Identify which cell holds the provided text, then report its [x, y] central coordinate. 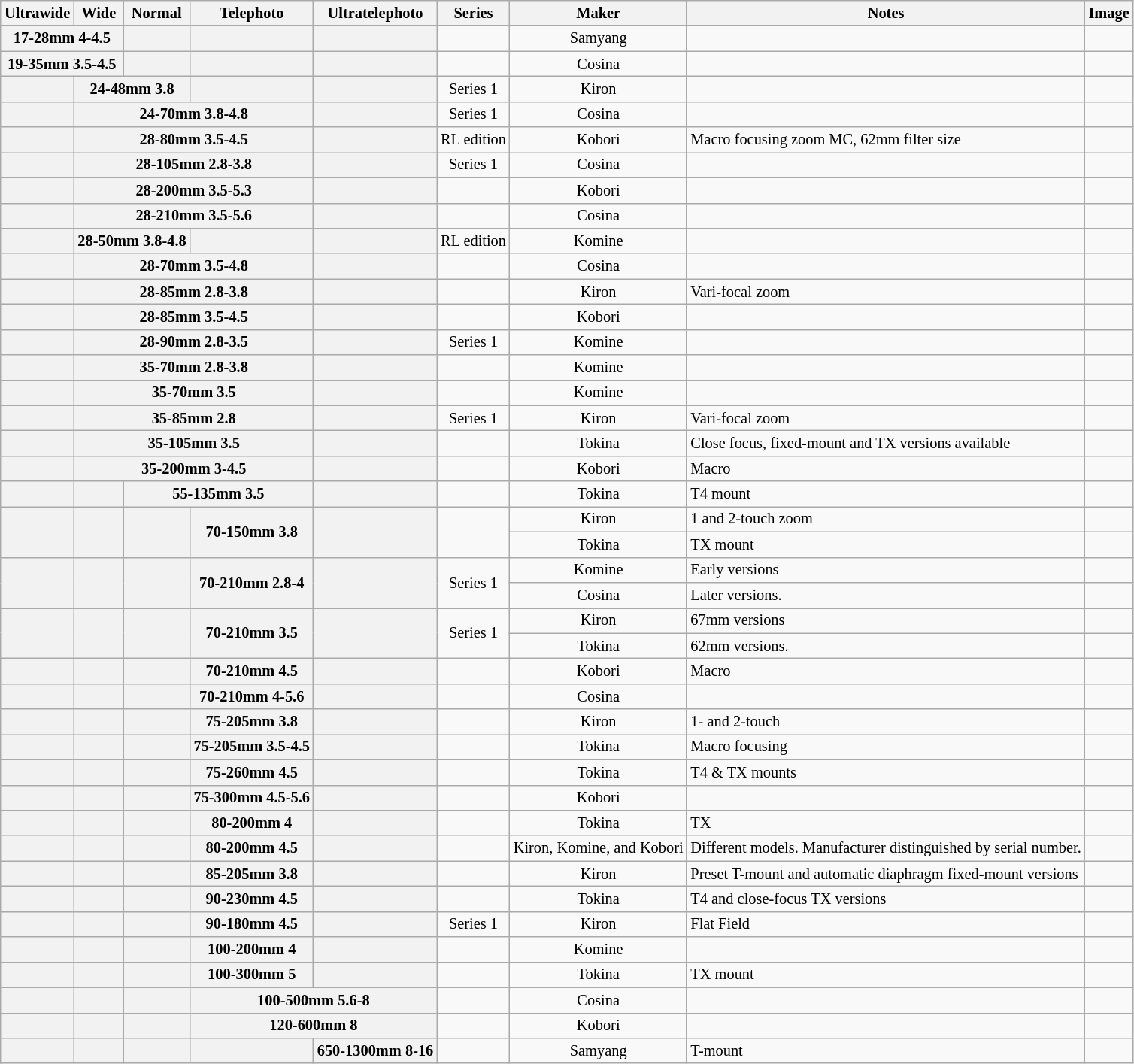
28-85mm 2.8-3.8 [194, 292]
Maker [599, 13]
TX [886, 823]
Macro focusing zoom MC, 62mm filter size [886, 140]
35-85mm 2.8 [194, 418]
1 and 2-touch zoom [886, 519]
75-205mm 3.8 [252, 722]
28-70mm 3.5-4.8 [194, 266]
Different models. Manufacturer distinguished by serial number. [886, 848]
35-70mm 3.5 [194, 393]
Ultratelephoto [375, 13]
Ultrawide [38, 13]
Telephoto [252, 13]
120-600mm 8 [314, 1026]
67mm versions [886, 620]
1- and 2-touch [886, 722]
80-200mm 4 [252, 823]
Notes [886, 13]
Macro focusing [886, 747]
Preset T-mount and automatic diaphragm fixed-mount versions [886, 874]
70-210mm 3.5 [252, 633]
T4 mount [886, 494]
28-80mm 3.5-4.5 [194, 140]
Kiron, Komine, and Kobori [599, 848]
100-500mm 5.6-8 [314, 1000]
28-210mm 3.5-5.6 [194, 216]
Wide [99, 13]
T4 and close-focus TX versions [886, 899]
28-105mm 2.8-3.8 [194, 165]
28-85mm 3.5-4.5 [194, 317]
Early versions [886, 570]
24-48mm 3.8 [132, 89]
85-205mm 3.8 [252, 874]
Close focus, fixed-mount and TX versions available [886, 443]
T4 & TX mounts [886, 772]
35-105mm 3.5 [194, 443]
55-135mm 3.5 [218, 494]
100-200mm 4 [252, 950]
650-1300mm 8-16 [375, 1050]
80-200mm 4.5 [252, 848]
70-210mm 2.8-4 [252, 582]
75-300mm 4.5-5.6 [252, 798]
Flat Field [886, 924]
Image [1109, 13]
T-mount [886, 1050]
35-200mm 3-4.5 [194, 468]
75-205mm 3.5-4.5 [252, 747]
17-28mm 4-4.5 [62, 38]
62mm versions. [886, 646]
70-210mm 4-5.6 [252, 696]
Normal [156, 13]
28-90mm 2.8-3.5 [194, 342]
35-70mm 2.8-3.8 [194, 368]
28-50mm 3.8-4.8 [132, 241]
19-35mm 3.5-4.5 [62, 64]
70-210mm 4.5 [252, 671]
75-260mm 4.5 [252, 772]
Series [474, 13]
90-180mm 4.5 [252, 924]
90-230mm 4.5 [252, 899]
28-200mm 3.5-5.3 [194, 190]
70-150mm 3.8 [252, 531]
100-300mm 5 [252, 975]
24-70mm 3.8-4.8 [194, 114]
Later versions. [886, 595]
